Extract the [x, y] coordinate from the center of the cell holding the provided text.  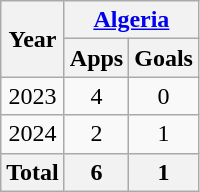
Goals [164, 58]
6 [96, 172]
2 [96, 134]
Total [33, 172]
2024 [33, 134]
Algeria [131, 20]
2023 [33, 96]
Year [33, 39]
4 [96, 96]
Apps [96, 58]
0 [164, 96]
